From the cell containing the given text, extract its center point as (x, y) coordinate. 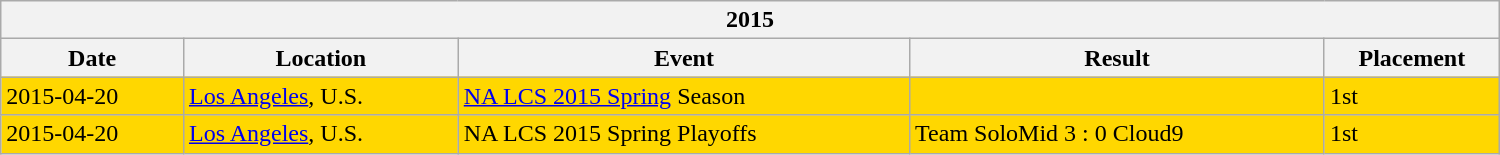
2015 (750, 20)
Result (1118, 58)
Team SoloMid 3 : 0 Cloud9 (1118, 134)
NA LCS 2015 Spring Season (684, 96)
Date (92, 58)
Event (684, 58)
NA LCS 2015 Spring Playoffs (684, 134)
Location (320, 58)
Placement (1412, 58)
